Provide the [x, y] coordinate of the cell's center where the given text is located.  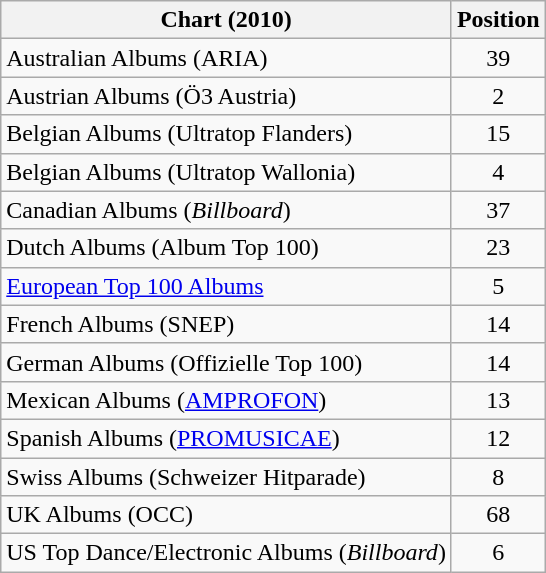
68 [498, 515]
Canadian Albums (Billboard) [226, 210]
French Albums (SNEP) [226, 324]
23 [498, 248]
US Top Dance/Electronic Albums (Billboard) [226, 553]
4 [498, 172]
Austrian Albums (Ö3 Austria) [226, 96]
5 [498, 286]
39 [498, 58]
Dutch Albums (Album Top 100) [226, 248]
Spanish Albums (PROMUSICAE) [226, 438]
Mexican Albums (AMPROFON) [226, 400]
6 [498, 553]
2 [498, 96]
Position [498, 20]
37 [498, 210]
European Top 100 Albums [226, 286]
Belgian Albums (Ultratop Wallonia) [226, 172]
UK Albums (OCC) [226, 515]
15 [498, 134]
Chart (2010) [226, 20]
German Albums (Offizielle Top 100) [226, 362]
8 [498, 477]
Swiss Albums (Schweizer Hitparade) [226, 477]
Australian Albums (ARIA) [226, 58]
12 [498, 438]
Belgian Albums (Ultratop Flanders) [226, 134]
13 [498, 400]
